Provide the [x, y] coordinate of the cell's center where the given text is located.  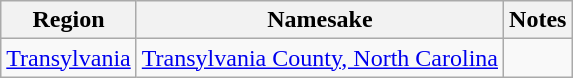
Transylvania [69, 58]
Notes [538, 20]
Namesake [320, 20]
Region [69, 20]
Transylvania County, North Carolina [320, 58]
